Detect which cell encompasses the target text, then output its [x, y] center coordinate. 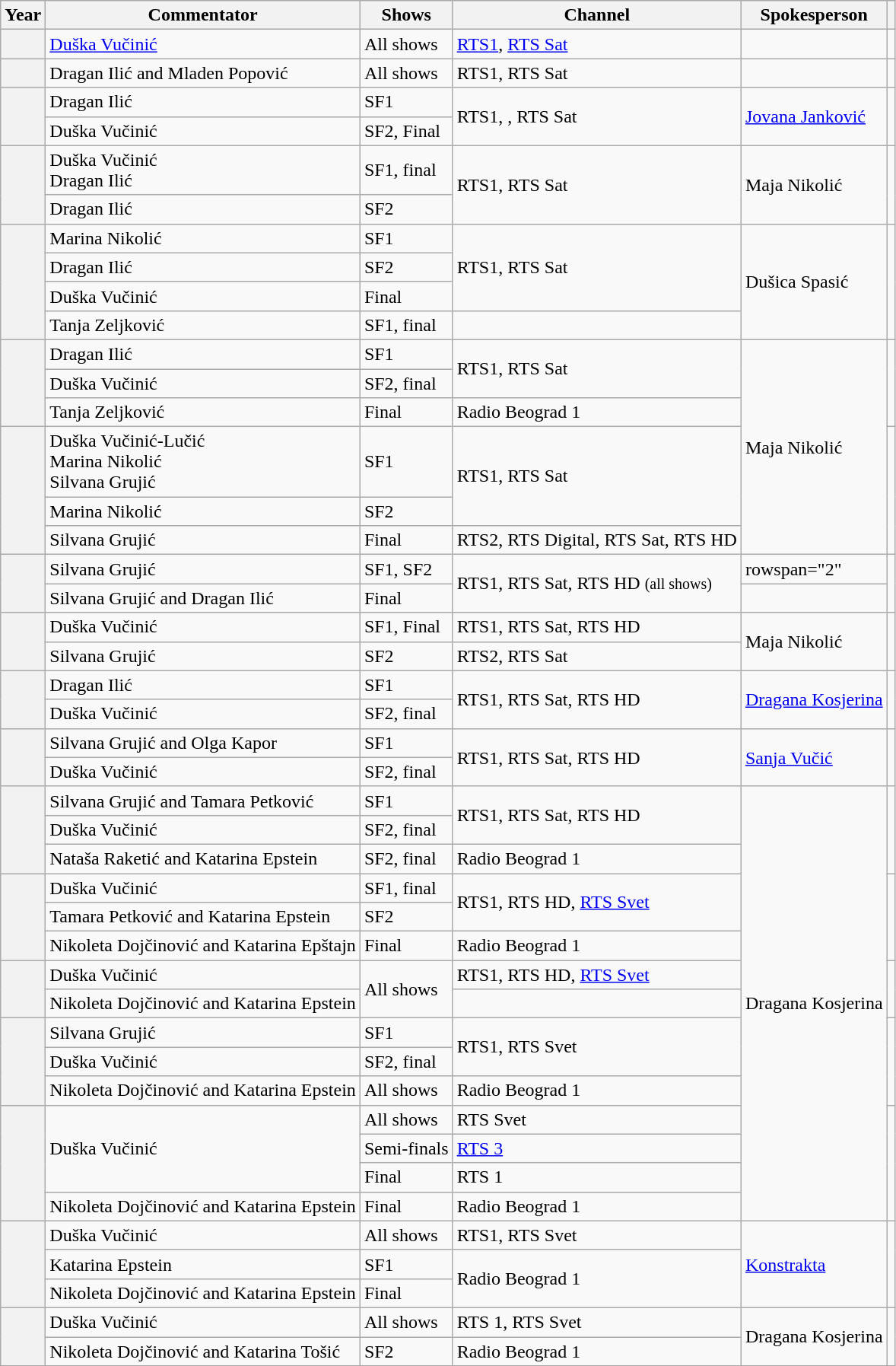
Commentator [203, 15]
Dragan Ilić and Mladen Popović [203, 73]
SF2, Final [406, 131]
Nikoleta Dojčinović and Katarina Tošić [203, 1351]
RTS 3 [596, 1148]
Shows [406, 15]
RTS 1 [596, 1177]
RTS 1, RTS Svet [596, 1322]
Nataša Raketić and Katarina Epstein [203, 858]
RTS1, , RTS Sat [596, 116]
Katarina Epstein [203, 1264]
SF1, SF2 [406, 569]
SF1, Final [406, 627]
Tamara Petković and Katarina Epstein [203, 917]
Channel [596, 15]
Jovana Janković [814, 116]
Sanja Vučić [814, 757]
Spokesperson [814, 15]
RTS2, RTS Sat [596, 656]
RTS Svet [596, 1119]
Konstrakta [814, 1264]
Duška VučinićDragan Ilić [203, 170]
RTS1, RTS Sat, RTS HD (all shows) [596, 584]
Silvana Grujić and Dragan Ilić [203, 598]
Dušica Spasić [814, 282]
Semi-finals [406, 1148]
rowspan="2" [814, 569]
Year [23, 15]
Duška Vučinić-Lučić Marina Nikolić Silvana Grujić [203, 462]
Silvana Grujić and Olga Kapor [203, 743]
Silvana Grujić and Tamara Petković [203, 801]
Nikoleta Dojčinović and Katarina Epštajn [203, 946]
RTS2, RTS Digital, RTS Sat, RTS HD [596, 540]
